Extract the (x, y) coordinate from the center of the cell holding the provided text.  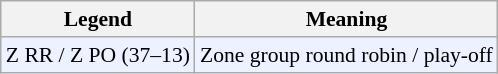
Legend (98, 19)
Z RR / Z PO (37–13) (98, 55)
Meaning (346, 19)
Zone group round robin / play-off (346, 55)
